Return the [x, y] coordinate for the center point of the cell that contains the specified text.  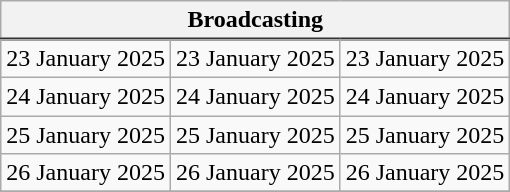
Broadcasting [256, 20]
